Provide the (x, y) coordinate of the cell's center where the given text is located.  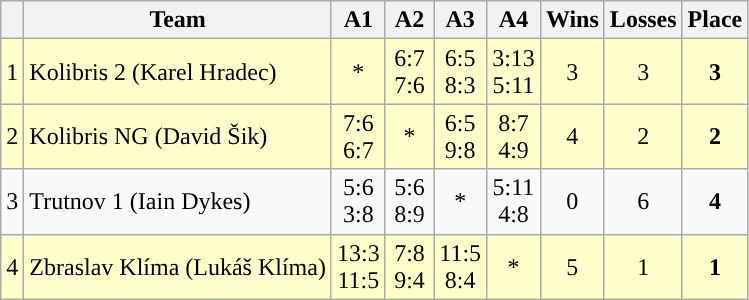
13:311:5 (358, 266)
A1 (358, 20)
Wins (572, 20)
8:7 4:9 (514, 136)
Zbraslav Klíma (Lukáš Klíma) (178, 266)
7:6 6:7 (358, 136)
Trutnov 1 (Iain Dykes) (178, 202)
5:6 8:9 (410, 202)
11:5 8:4 (460, 266)
Losses (643, 20)
3:135:11 (514, 72)
5:11 4:8 (514, 202)
6 (643, 202)
A4 (514, 20)
A2 (410, 20)
6:5 8:3 (460, 72)
Team (178, 20)
5:6 3:8 (358, 202)
Kolibris 2 (Karel Hradec) (178, 72)
Kolibris NG (David Šik) (178, 136)
7:8 9:4 (410, 266)
6:7 7:6 (410, 72)
5 (572, 266)
0 (572, 202)
Place (715, 20)
6:5 9:8 (460, 136)
A3 (460, 20)
